Identify which cell holds the provided text, then report its (X, Y) central coordinate. 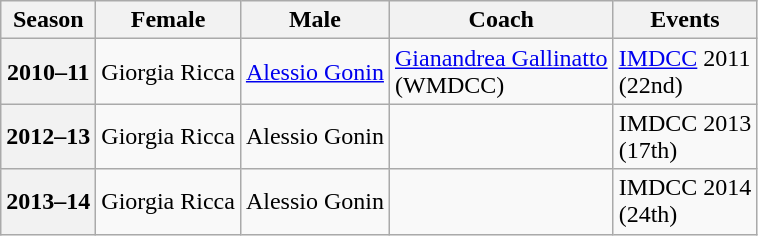
Season (48, 20)
2013–14 (48, 202)
Events (685, 20)
2010–11 (48, 72)
Male (314, 20)
Coach (501, 20)
Female (168, 20)
2012–13 (48, 136)
IMDCC 2011 (22nd) (685, 72)
IMDCC 2014 (24th) (685, 202)
IMDCC 2013 (17th) (685, 136)
Gianandrea Gallinatto(WMDCC) (501, 72)
